Capture the cell that displays the provided text and extract its [x, y] central coordinate. 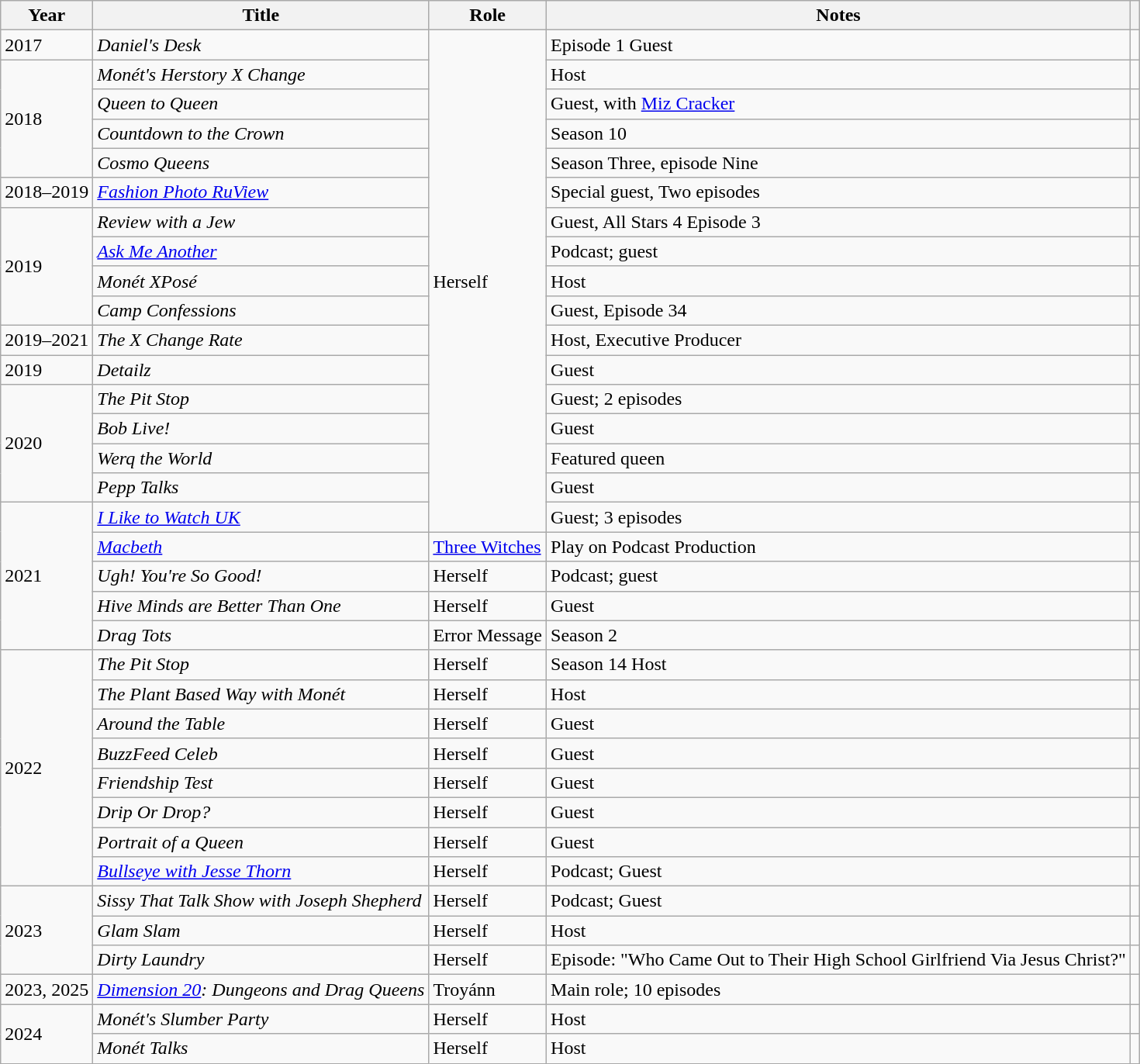
Around the Table [261, 724]
2023, 2025 [47, 990]
Special guest, Two episodes [839, 192]
Monét's Slumber Party [261, 1019]
Dirty Laundry [261, 960]
Title [261, 16]
Guest; 3 episodes [839, 517]
Countdown to the Crown [261, 133]
Troyánn [488, 990]
Episode 1 Guest [839, 45]
Featured queen [839, 458]
2017 [47, 45]
Guest, All Stars 4 Episode 3 [839, 222]
2022 [47, 768]
Hive Minds are Better Than One [261, 606]
Drag Tots [261, 635]
Monét Talks [261, 1048]
2024 [47, 1034]
Bob Live! [261, 429]
Review with a Jew [261, 222]
Main role; 10 episodes [839, 990]
Ask Me Another [261, 251]
Ugh! You're So Good! [261, 576]
Guest, with Miz Cracker [839, 104]
I Like to Watch UK [261, 517]
Camp Confessions [261, 310]
Drip Or Drop? [261, 812]
Glam Slam [261, 931]
Error Message [488, 635]
Role [488, 16]
Season 10 [839, 133]
2021 [47, 576]
Daniel's Desk [261, 45]
Play on Podcast Production [839, 547]
Cosmo Queens [261, 163]
Year [47, 16]
Portrait of a Queen [261, 841]
BuzzFeed Celeb [261, 753]
Monét's Herstory X Change [261, 74]
Host, Executive Producer [839, 340]
Guest, Episode 34 [839, 310]
The Plant Based Way with Monét [261, 694]
2020 [47, 444]
Season Three, episode Nine [839, 163]
Macbeth [261, 547]
Monét XPosé [261, 281]
Season 14 Host [839, 665]
Bullseye with Jesse Thorn [261, 872]
Detailz [261, 370]
Notes [839, 16]
Dimension 20: Dungeons and Drag Queens [261, 990]
Queen to Queen [261, 104]
2018–2019 [47, 192]
2018 [47, 119]
Sissy That Talk Show with Joseph Shepherd [261, 901]
Guest; 2 episodes [839, 399]
2023 [47, 931]
Three Witches [488, 547]
Fashion Photo RuView [261, 192]
Episode: "Who Came Out to Their High School Girlfriend Via Jesus Christ?" [839, 960]
Werq the World [261, 458]
2019–2021 [47, 340]
Season 2 [839, 635]
Friendship Test [261, 782]
Pepp Talks [261, 488]
The X Change Rate [261, 340]
